Return (x, y) of the center of cell containing provided text 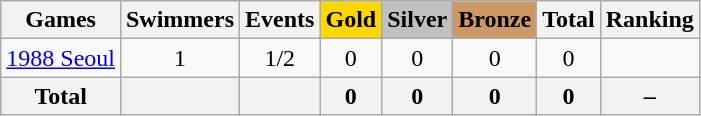
Silver (418, 20)
Games (61, 20)
1/2 (280, 58)
1 (180, 58)
– (650, 96)
Ranking (650, 20)
Gold (351, 20)
Bronze (495, 20)
Swimmers (180, 20)
1988 Seoul (61, 58)
Events (280, 20)
